Return (x, y) of the center of cell containing provided text 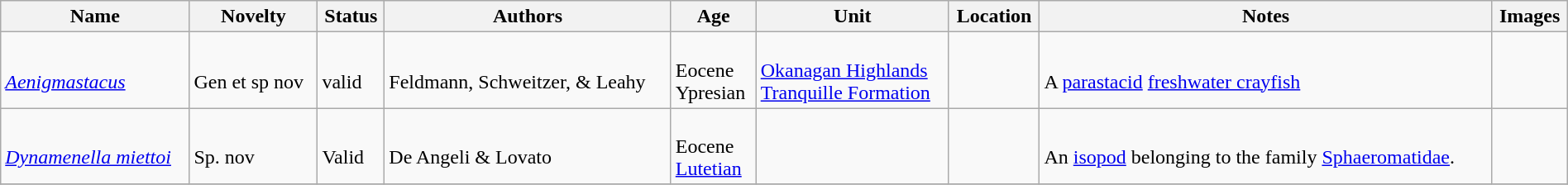
EoceneLutetian (713, 146)
Okanagan HighlandsTranquille Formation (852, 70)
Location (994, 17)
Images (1530, 17)
Authors (528, 17)
An isopod belonging to the family Sphaeromatidae. (1265, 146)
Age (713, 17)
Status (351, 17)
Unit (852, 17)
Valid (351, 146)
Feldmann, Schweitzer, & Leahy (528, 70)
Notes (1265, 17)
EoceneYpresian (713, 70)
valid (351, 70)
Name (95, 17)
Sp. nov (253, 146)
Dynamenella miettoi (95, 146)
Novelty (253, 17)
De Angeli & Lovato (528, 146)
A parastacid freshwater crayfish (1265, 70)
Aenigmastacus (95, 70)
Gen et sp nov (253, 70)
